Extract the [X, Y] coordinate from the center of the cell holding the provided text.  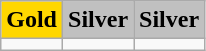
Gold [32, 20]
